Locate the cell with the specified text and output its [x, y] center coordinate. 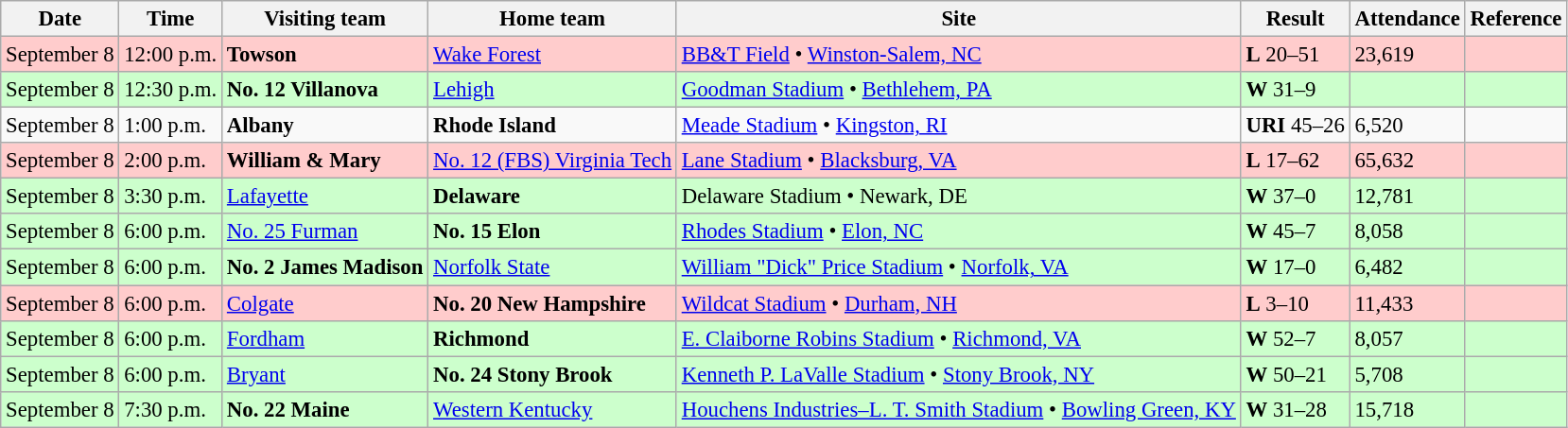
L 17–62 [1296, 161]
Time [170, 19]
Date [61, 19]
W 31–28 [1296, 409]
Result [1296, 19]
1:00 p.m. [170, 126]
W 52–7 [1296, 338]
6,482 [1407, 267]
Delaware [552, 197]
No. 12 (FBS) Virginia Tech [552, 161]
W 45–7 [1296, 231]
11,433 [1407, 303]
Towson [325, 55]
Attendance [1407, 19]
William & Mary [325, 161]
Lafayette [325, 197]
Reference [1516, 19]
No. 22 Maine [325, 409]
7:30 p.m. [170, 409]
Goodman Stadium • Bethlehem, PA [959, 90]
8,057 [1407, 338]
3:30 p.m. [170, 197]
Western Kentucky [552, 409]
Albany [325, 126]
12:00 p.m. [170, 55]
No. 2 James Madison [325, 267]
William "Dick" Price Stadium • Norfolk, VA [959, 267]
Bryant [325, 374]
L 3–10 [1296, 303]
Richmond [552, 338]
Visiting team [325, 19]
Kenneth P. LaValle Stadium • Stony Brook, NY [959, 374]
Delaware Stadium • Newark, DE [959, 197]
Rhode Island [552, 126]
No. 24 Stony Brook [552, 374]
12:30 p.m. [170, 90]
8,058 [1407, 231]
No. 15 Elon [552, 231]
Meade Stadium • Kingston, RI [959, 126]
Rhodes Stadium • Elon, NC [959, 231]
23,619 [1407, 55]
W 31–9 [1296, 90]
W 37–0 [1296, 197]
Wildcat Stadium • Durham, NH [959, 303]
15,718 [1407, 409]
W 17–0 [1296, 267]
Colgate [325, 303]
5,708 [1407, 374]
Lehigh [552, 90]
L 20–51 [1296, 55]
6,520 [1407, 126]
Wake Forest [552, 55]
No. 25 Furman [325, 231]
W 50–21 [1296, 374]
65,632 [1407, 161]
No. 20 New Hampshire [552, 303]
URI 45–26 [1296, 126]
Houchens Industries–L. T. Smith Stadium • Bowling Green, KY [959, 409]
2:00 p.m. [170, 161]
No. 12 Villanova [325, 90]
12,781 [1407, 197]
Home team [552, 19]
Norfolk State [552, 267]
BB&T Field • Winston-Salem, NC [959, 55]
Lane Stadium • Blacksburg, VA [959, 161]
Fordham [325, 338]
Site [959, 19]
E. Claiborne Robins Stadium • Richmond, VA [959, 338]
